Locate the cell with the specified text and output its (x, y) center coordinate. 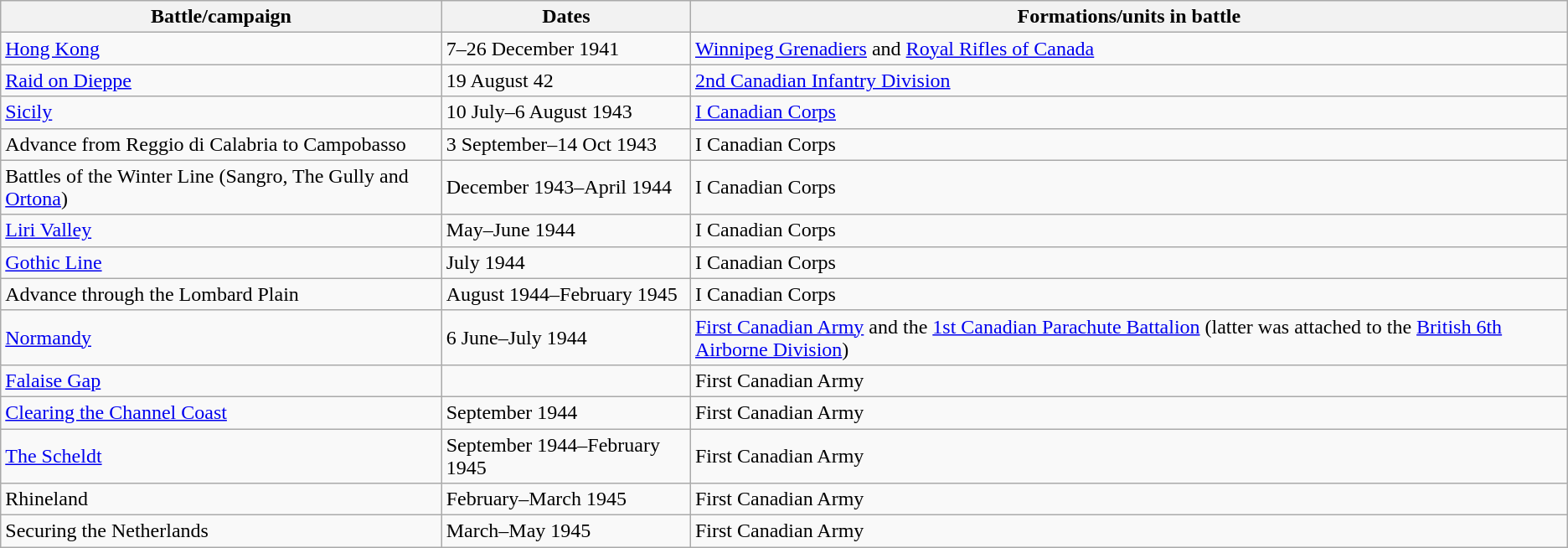
August 1944–February 1945 (566, 294)
Hong Kong (221, 49)
Normandy (221, 337)
Raid on Dieppe (221, 80)
2nd Canadian Infantry Division (1129, 80)
The Scheldt (221, 456)
May–June 1944 (566, 230)
Securing the Netherlands (221, 531)
Liri Valley (221, 230)
Sicily (221, 112)
19 August 42 (566, 80)
Advance through the Lombard Plain (221, 294)
Formations/units in battle (1129, 17)
December 1943–April 1944 (566, 188)
3 September–14 Oct 1943 (566, 144)
Gothic Line (221, 262)
7–26 December 1941 (566, 49)
Rhineland (221, 499)
First Canadian Army and the 1st Canadian Parachute Battalion (latter was attached to the British 6th Airborne Division) (1129, 337)
Advance from Reggio di Calabria to Campobasso (221, 144)
February–March 1945 (566, 499)
Battles of the Winter Line (Sangro, The Gully and Ortona) (221, 188)
March–May 1945 (566, 531)
Clearing the Channel Coast (221, 412)
September 1944–February 1945 (566, 456)
Winnipeg Grenadiers and Royal Rifles of Canada (1129, 49)
September 1944 (566, 412)
Dates (566, 17)
6 June–July 1944 (566, 337)
Battle/campaign (221, 17)
10 July–6 August 1943 (566, 112)
Falaise Gap (221, 380)
July 1944 (566, 262)
